Capture the cell that displays the provided text and extract its [X, Y] central coordinate. 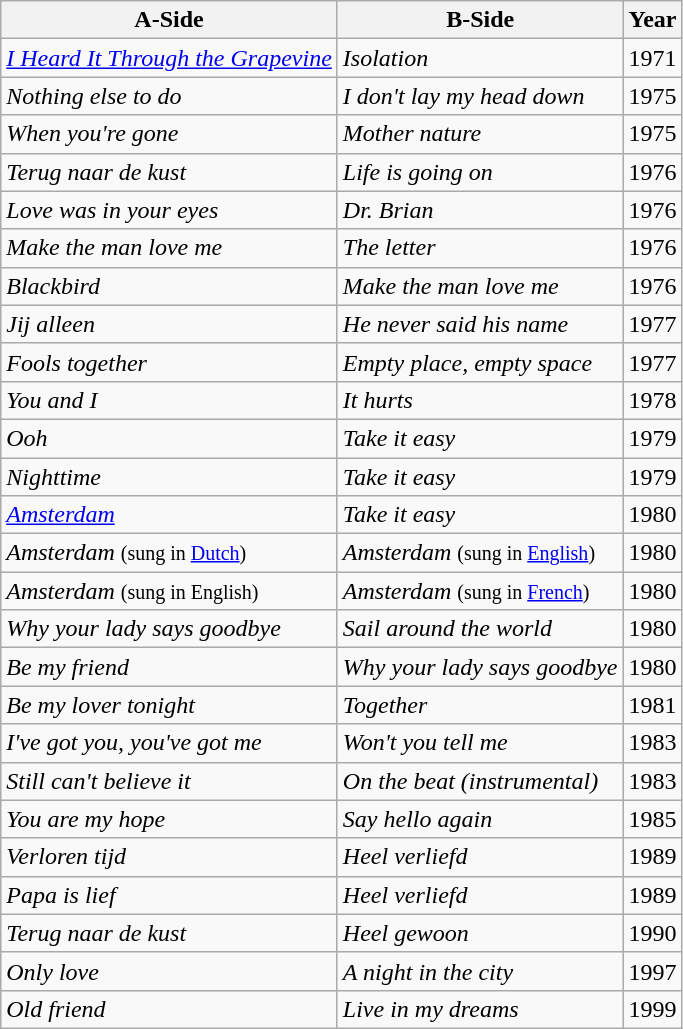
1981 [652, 705]
A night in the city [480, 971]
It hurts [480, 400]
Together [480, 705]
The letter [480, 248]
Nighttime [170, 477]
Ooh [170, 438]
Fools together [170, 362]
Heel gewoon [480, 933]
1999 [652, 1009]
Verloren tijd [170, 857]
Amsterdam (sung in Dutch) [170, 553]
I Heard It Through the Grapevine [170, 58]
1985 [652, 819]
Live in my dreams [480, 1009]
Dr. Brian [480, 210]
Amsterdam [170, 515]
Empty place, empty space [480, 362]
Still can't believe it [170, 781]
Say hello again [480, 819]
Only love [170, 971]
Life is going on [480, 172]
He never said his name [480, 324]
Year [652, 20]
Be my friend [170, 667]
1978 [652, 400]
Nothing else to do [170, 96]
When you're gone [170, 134]
Isolation [480, 58]
I don't lay my head down [480, 96]
Love was in your eyes [170, 210]
1990 [652, 933]
Old friend [170, 1009]
Jij alleen [170, 324]
Blackbird [170, 286]
On the beat (instrumental) [480, 781]
You and I [170, 400]
I've got you, you've got me [170, 743]
Amsterdam (sung in French) [480, 591]
Won't you tell me [480, 743]
A-Side [170, 20]
1997 [652, 971]
You are my hope [170, 819]
1971 [652, 58]
Papa is lief [170, 895]
B-Side [480, 20]
Mother nature [480, 134]
Be my lover tonight [170, 705]
Sail around the world [480, 629]
